Capture the cell that displays the provided text and extract its (x, y) central coordinate. 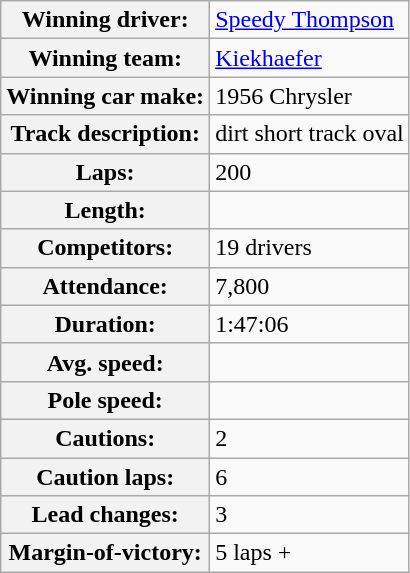
Winning team: (106, 58)
Winning car make: (106, 96)
7,800 (310, 286)
Margin-of-victory: (106, 553)
200 (310, 172)
Speedy Thompson (310, 20)
Caution laps: (106, 477)
Track description: (106, 134)
Pole speed: (106, 400)
Duration: (106, 324)
Attendance: (106, 286)
6 (310, 477)
19 drivers (310, 248)
Winning driver: (106, 20)
Length: (106, 210)
Laps: (106, 172)
1:47:06 (310, 324)
Cautions: (106, 438)
Competitors: (106, 248)
3 (310, 515)
dirt short track oval (310, 134)
Kiekhaefer (310, 58)
Avg. speed: (106, 362)
Lead changes: (106, 515)
5 laps + (310, 553)
2 (310, 438)
1956 Chrysler (310, 96)
